Extract the (x, y) coordinate from the center of the cell holding the provided text.  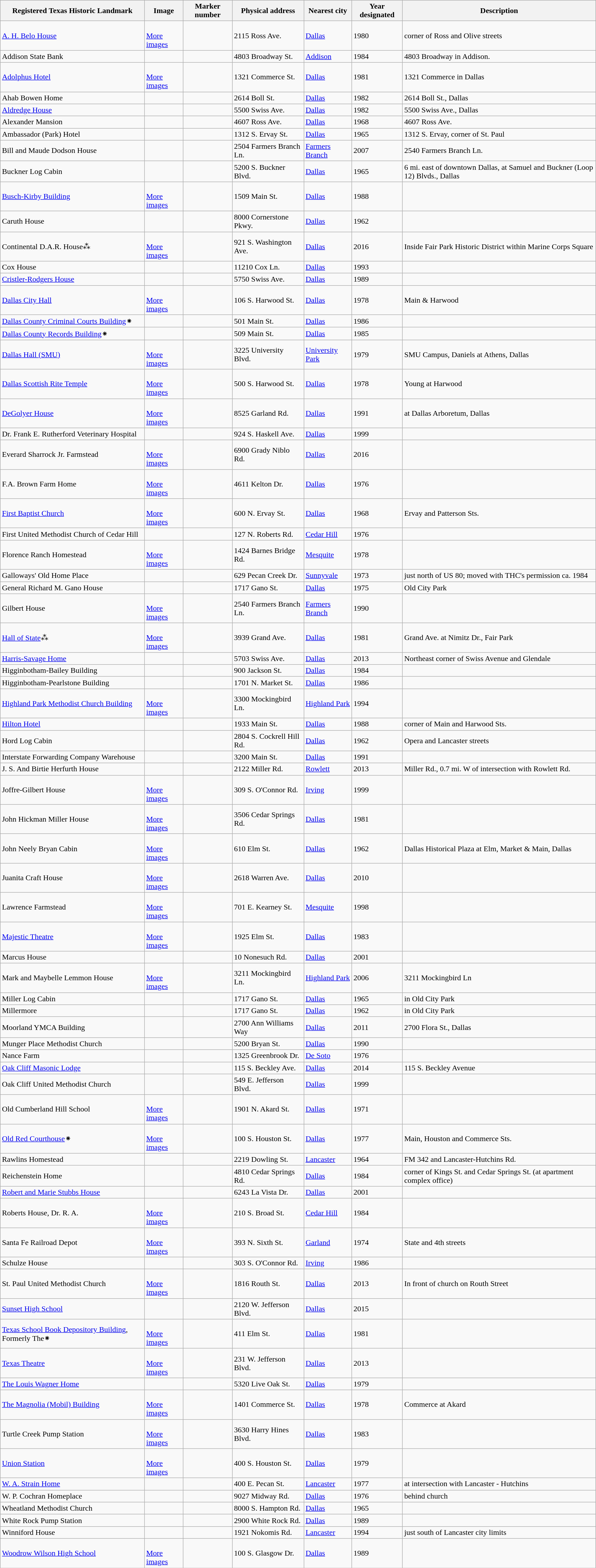
1921 Nokomis Rd. (268, 1532)
Gilbert House (73, 608)
Cox House (73, 267)
1985 (377, 334)
Robert and Marie Stubbs House (73, 1192)
Main & Harwood (499, 300)
2015 (377, 1309)
Everard Sharrock Jr. Farmstead (73, 455)
First Baptist Church (73, 513)
1998 (377, 907)
210 S. Broad St. (268, 1213)
Nearest city (328, 11)
Old Cumberland Hill School (73, 1109)
3225 University Blvd. (268, 355)
5200 S. Buckner Blvd. (268, 171)
Hilton Hotel (73, 724)
1964 (377, 1159)
6 mi. east of downtown Dallas, at Samuel and Buckner (Loop 12) Blvds., Dallas (499, 171)
400 E. Pecan St. (268, 1484)
8525 Garland Rd. (268, 413)
3200 Main St. (268, 757)
Garland (328, 1242)
400 S. Houston St. (268, 1463)
2504 Farmers Branch Ln. (268, 150)
3630 Harry Hines Blvd. (268, 1434)
Oak Cliff Masonic Lodge (73, 1068)
Continental D.A.R. House⁂ (73, 247)
3211 Mockingbird Ln (499, 978)
Woodrow Wilson High School (73, 1553)
2900 White Rock Rd. (268, 1520)
6900 Grady Niblo Rd. (268, 455)
Nance Farm (73, 1056)
Ervay and Patterson Sts. (499, 513)
900 Jackson St. (268, 671)
100 S. Glasgow Dr. (268, 1553)
corner of Kings St. and Cedar Springs St. (at apartment complex office) (499, 1176)
4810 Cedar Springs Rd. (268, 1176)
10 Nonesuch Rd. (268, 957)
Munger Place Methodist Church (73, 1044)
Mark and Maybelle Lemmon House (73, 978)
FM 342 and Lancaster-Hutchins Rd. (499, 1159)
Hord Log Cabin (73, 740)
Rowlett (328, 769)
Dr. Frank E. Rutherford Veterinary Hospital (73, 434)
3939 Grand Ave. (268, 638)
11210 Cox Ln. (268, 267)
393 N. Sixth St. (268, 1242)
De Soto (328, 1056)
Texas School Book Depository Building, Formerly The⁕ (73, 1334)
549 E. Jefferson Blvd. (268, 1084)
Dallas County Criminal Courts Building⁕ (73, 321)
2614 Boll St. (268, 98)
Main, Houston and Commerce Sts. (499, 1139)
Santa Fe Railroad Depot (73, 1242)
Inside Fair Park Historic District within Marine Corps Square (499, 247)
1401 Commerce St. (268, 1405)
Joffre-Gilbert House (73, 790)
Opera and Lancaster streets (499, 740)
5320 Live Oak St. (268, 1384)
2614 Boll St., Dallas (499, 98)
115 S. Beckley Ave. (268, 1068)
1321 Commerce St. (268, 77)
Dallas Scottish Rite Temple (73, 384)
Florence Ranch Homestead (73, 555)
Interstate Forwarding Company Warehouse (73, 757)
2219 Dowling St. (268, 1159)
Moorland YMCA Building (73, 1027)
Marcus House (73, 957)
at intersection with Lancaster - Hutchins (499, 1484)
500 S. Harwood St. (268, 384)
General Richard M. Gano House (73, 588)
John Neely Bryan Cabin (73, 848)
509 Main St. (268, 334)
just north of US 80; moved with THC's permission ca. 1984 (499, 575)
Old Red Courthouse⁕ (73, 1139)
A. H. Belo House (73, 36)
Oak Cliff United Methodist Church (73, 1084)
J. S. And Birtie Herfurth House (73, 769)
Rawlins Homestead (73, 1159)
Dallas Historical Plaza at Elm, Market & Main, Dallas (499, 848)
5750 Swiss Ave. (268, 279)
corner of Ross and Olive streets (499, 36)
Higginbotham-Pearlstone Building (73, 683)
1509 Main St. (268, 196)
Union Station (73, 1463)
St. Paul United Methodist Church (73, 1284)
Cristler-Rodgers House (73, 279)
629 Pecan Creek Dr. (268, 575)
1974 (377, 1242)
309 S. O'Connor Rd. (268, 790)
Hall of State⁂ (73, 638)
The Magnolia (Mobil) Building (73, 1405)
Texas Theatre (73, 1363)
1933 Main St. (268, 724)
Busch-Kirby Building (73, 196)
1980 (377, 36)
W. A. Strain Home (73, 1484)
Buckner Log Cabin (73, 171)
106 S. Harwood St. (268, 300)
SMU Campus, Daniels at Athens, Dallas (499, 355)
Roberts House, Dr. R. A. (73, 1213)
8000 Cornerstone Pkwy. (268, 221)
Schulze House (73, 1263)
9027 Midway Rd. (268, 1496)
2006 (377, 978)
Young at Harwood (499, 384)
1975 (377, 588)
Caruth House (73, 221)
1325 Greenbrook Dr. (268, 1056)
Dallas Hall (SMU) (73, 355)
Adolphus Hotel (73, 77)
115 S. Beckley Avenue (499, 1068)
924 S. Haskell Ave. (268, 434)
411 Elm St. (268, 1334)
5500 Swiss Ave. (268, 110)
4611 Kelton Dr. (268, 484)
3300 Mockingbird Ln. (268, 703)
4803 Broadway St. (268, 56)
In front of church on Routh Street (499, 1284)
1993 (377, 267)
5500 Swiss Ave., Dallas (499, 110)
Grand Ave. at Nimitz Dr., Fair Park (499, 638)
1925 Elm St. (268, 937)
Juanita Craft House (73, 878)
Wheatland Methodist Church (73, 1508)
2007 (377, 150)
1973 (377, 575)
2010 (377, 878)
Turtle Creek Pump Station (73, 1434)
2700 Flora St., Dallas (499, 1027)
1816 Routh St. (268, 1284)
1901 N. Akard St. (268, 1109)
White Rock Pump Station (73, 1520)
701 E. Kearney St. (268, 907)
Highland Park Methodist Church Building (73, 703)
Physical address (268, 11)
Millermore (73, 1011)
Old City Park (499, 588)
921 S. Washington Ave. (268, 247)
Sunset High School (73, 1309)
Northeast corner of Swiss Avenue and Glendale (499, 658)
Lawrence Farmstead (73, 907)
Addison (328, 56)
just south of Lancaster city limits (499, 1532)
Reichenstein Home (73, 1176)
Miller Rd., 0.7 mi. W of intersection with Rowlett Rd. (499, 769)
3506 Cedar Springs Rd. (268, 819)
Aldredge House (73, 110)
DeGolyer House (73, 413)
Galloways' Old Home Place (73, 575)
2122 Miller Rd. (268, 769)
5703 Swiss Ave. (268, 658)
Image (164, 11)
First United Methodist Church of Cedar Hill (73, 534)
2120 W. Jefferson Blvd. (268, 1309)
303 S. O'Connor Rd. (268, 1263)
2011 (377, 1027)
127 N. Roberts Rd. (268, 534)
6243 La Vista Dr. (268, 1192)
State and 4th streets (499, 1242)
John Hickman Miller House (73, 819)
F.A. Brown Farm Home (73, 484)
corner of Main and Harwood Sts. (499, 724)
Addison State Bank (73, 56)
Ambassador (Park) Hotel (73, 134)
2618 Warren Ave. (268, 878)
Bill and Maude Dodson House (73, 150)
Year designated (377, 11)
Description (499, 11)
University Park (328, 355)
2804 S. Cockrell Hill Rd. (268, 740)
Higginbotham-Bailey Building (73, 671)
at Dallas Arboretum, Dallas (499, 413)
2115 Ross Ave. (268, 36)
3211 Mockingbird Ln. (268, 978)
Harris-Savage Home (73, 658)
Dallas City Hall (73, 300)
5200 Bryan St. (268, 1044)
600 N. Ervay St. (268, 513)
Registered Texas Historic Landmark (73, 11)
100 S. Houston St. (268, 1139)
1971 (377, 1109)
Marker number (208, 11)
Majestic Theatre (73, 937)
W. P. Cochran Homeplace (73, 1496)
Commerce at Akard (499, 1405)
1312 S. Ervay St. (268, 134)
8000 S. Hampton Rd. (268, 1508)
Dallas County Records Building⁕ (73, 334)
Sunnyvale (328, 575)
1321 Commerce in Dallas (499, 77)
2014 (377, 1068)
231 W. Jefferson Blvd. (268, 1363)
4803 Broadway in Addison. (499, 56)
1312 S. Ervay, corner of St. Paul (499, 134)
1701 N. Market St. (268, 683)
The Louis Wagner Home (73, 1384)
Miller Log Cabin (73, 999)
Ahab Bowen Home (73, 98)
Winniford House (73, 1532)
610 Elm St. (268, 848)
501 Main St. (268, 321)
Alexander Mansion (73, 122)
behind church (499, 1496)
1424 Barnes Bridge Rd. (268, 555)
2700 Ann Williams Way (268, 1027)
